Provide the (X, Y) coordinate of the cell's center where the given text is located.  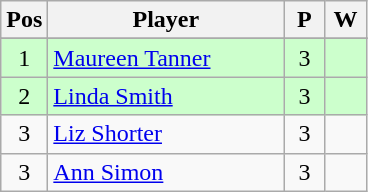
Pos (24, 20)
W (346, 20)
Ann Simon (166, 172)
1 (24, 58)
Linda Smith (166, 96)
Player (166, 20)
Liz Shorter (166, 134)
2 (24, 96)
P (304, 20)
Maureen Tanner (166, 58)
